From the cell containing the given text, extract its center point as (x, y) coordinate. 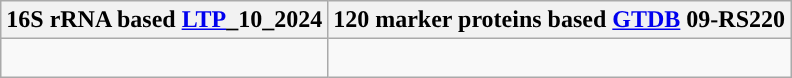
16S rRNA based LTP_10_2024 (164, 20)
120 marker proteins based GTDB 09-RS220 (560, 20)
